Locate the cell with the specified text and output its (x, y) center coordinate. 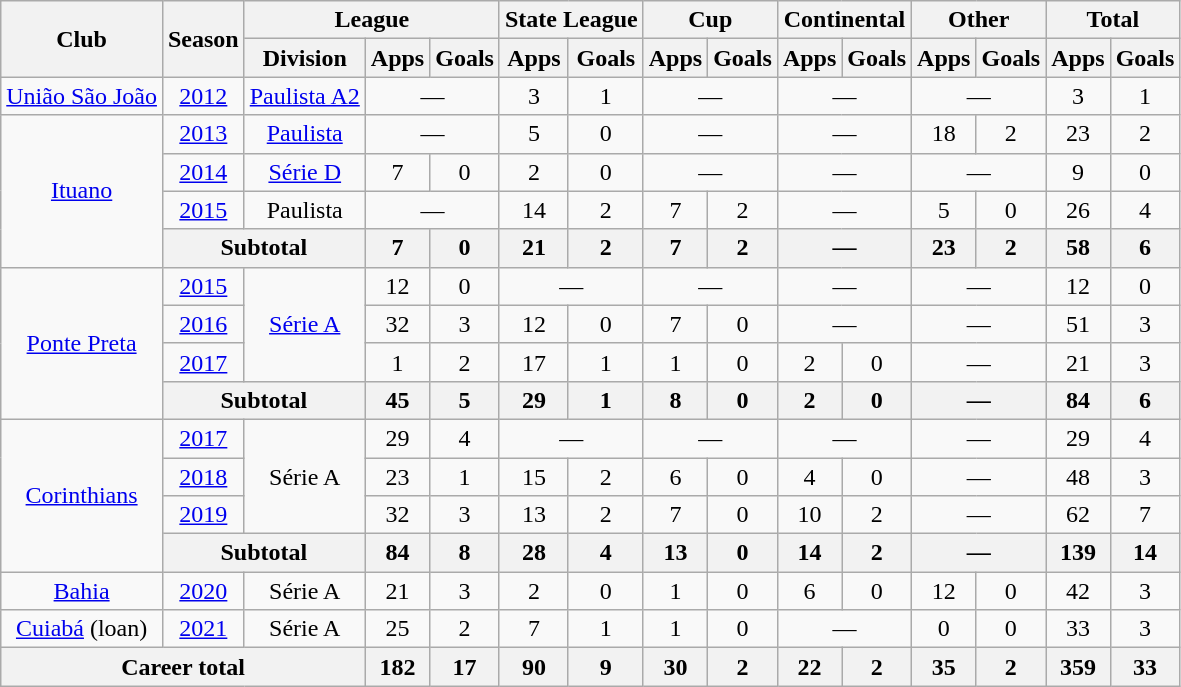
Ponte Preta (82, 343)
Other (979, 20)
18 (944, 134)
União São João (82, 96)
182 (397, 667)
Cuiabá (loan) (82, 629)
Division (304, 58)
48 (1078, 477)
62 (1078, 515)
Career total (184, 667)
2014 (203, 172)
51 (1078, 324)
22 (809, 667)
Série D (304, 172)
2012 (203, 96)
2013 (203, 134)
10 (809, 515)
42 (1078, 591)
359 (1078, 667)
2020 (203, 591)
2021 (203, 629)
Bahia (82, 591)
Corinthians (82, 495)
Paulista A2 (304, 96)
139 (1078, 553)
15 (534, 477)
25 (397, 629)
2016 (203, 324)
28 (534, 553)
35 (944, 667)
2018 (203, 477)
26 (1078, 210)
Season (203, 39)
League (372, 20)
90 (534, 667)
Continental (844, 20)
58 (1078, 248)
Cup (710, 20)
State League (571, 20)
2019 (203, 515)
Club (82, 39)
30 (675, 667)
Ituano (82, 191)
45 (397, 400)
Total (1113, 20)
